Return the [x, y] coordinate for the center point of the cell that contains the specified text.  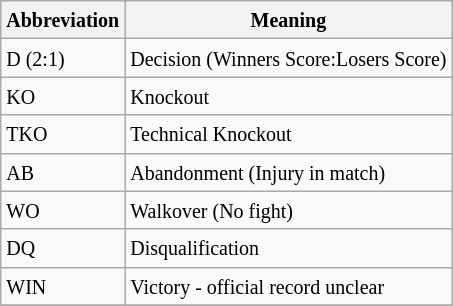
Victory - official record unclear [288, 286]
AB [63, 172]
DQ [63, 248]
Knockout [288, 96]
WIN [63, 286]
WO [63, 210]
Walkover (No fight) [288, 210]
Disqualification [288, 248]
Abandonment (Injury in match) [288, 172]
KO [63, 96]
Technical Knockout [288, 134]
Decision (Winners Score:Losers Score) [288, 58]
TKO [63, 134]
Meaning [288, 20]
Abbreviation [63, 20]
D (2:1) [63, 58]
